Determine the [x, y] coordinate at the center of the cell enclosing the given text.  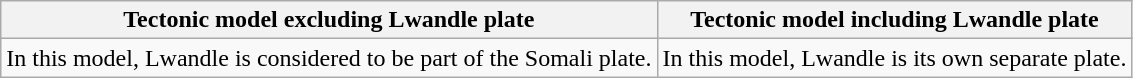
Tectonic model excluding Lwandle plate [329, 20]
In this model, Lwandle is its own separate plate. [894, 58]
Tectonic model including Lwandle plate [894, 20]
In this model, Lwandle is considered to be part of the Somali plate. [329, 58]
